Scan for the cell matching the given text and deliver its (X, Y) coordinate at center. 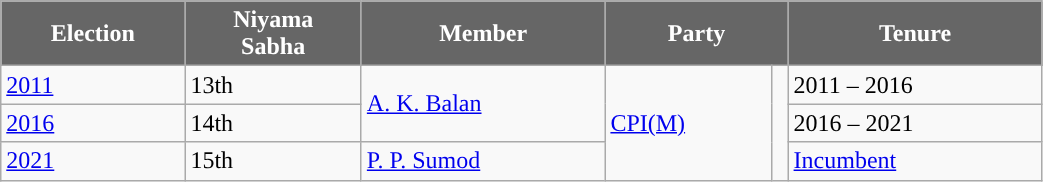
Incumbent (915, 161)
Tenure (915, 34)
2016 (93, 123)
Election (93, 34)
Party (696, 34)
P. P. Sumod (483, 161)
14th (273, 123)
2016 – 2021 (915, 123)
Member (483, 34)
13th (273, 85)
NiyamaSabha (273, 34)
CPI(M) (688, 123)
15th (273, 161)
2021 (93, 161)
A. K. Balan (483, 104)
2011 (93, 85)
2011 – 2016 (915, 85)
